Extract the (x, y) coordinate from the center of the cell holding the provided text.  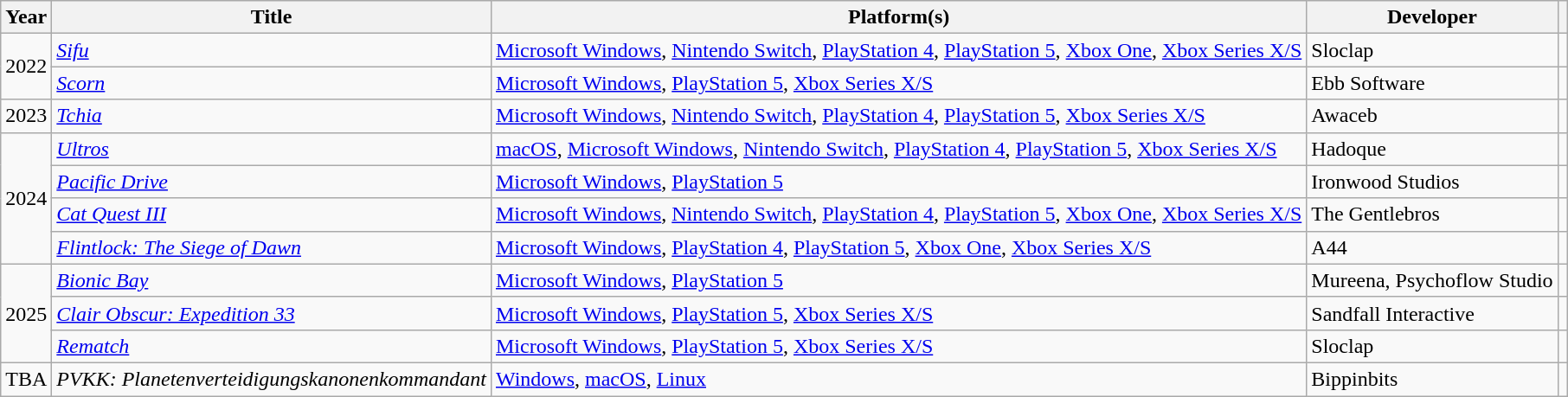
Clair Obscur: Expedition 33 (272, 313)
Mureena, Psychoflow Studio (1432, 280)
Year (26, 17)
Hadoque (1432, 149)
Sandfall Interactive (1432, 313)
Microsoft Windows, PlayStation 4, PlayStation 5, Xbox One, Xbox Series X/S (898, 247)
Pacific Drive (272, 182)
Scorn (272, 83)
A44 (1432, 247)
TBA (26, 379)
Rematch (272, 346)
PVKK: Planetenverteidigungskanonenkommandant (272, 379)
Microsoft Windows, Nintendo Switch, PlayStation 4, PlayStation 5, Xbox Series X/S (898, 116)
2024 (26, 198)
2025 (26, 313)
Sifu (272, 50)
Ironwood Studios (1432, 182)
Ultros (272, 149)
Bippinbits (1432, 379)
Cat Quest III (272, 215)
Title (272, 17)
Windows, macOS, Linux (898, 379)
Flintlock: The Siege of Dawn (272, 247)
macOS, Microsoft Windows, Nintendo Switch, PlayStation 4, PlayStation 5, Xbox Series X/S (898, 149)
2022 (26, 67)
Ebb Software (1432, 83)
Developer (1432, 17)
The Gentlebros (1432, 215)
Platform(s) (898, 17)
Bionic Bay (272, 280)
2023 (26, 116)
Awaceb (1432, 116)
Tchia (272, 116)
